Detect which cell encompasses the target text, then output its [x, y] center coordinate. 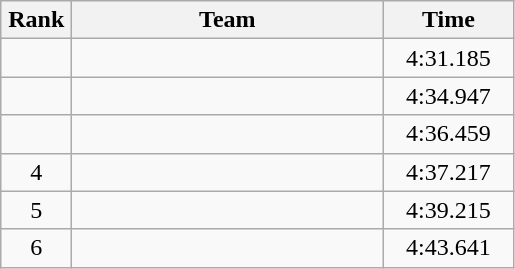
4:39.215 [448, 210]
4 [36, 172]
4:31.185 [448, 58]
Team [228, 20]
Rank [36, 20]
5 [36, 210]
4:37.217 [448, 172]
4:34.947 [448, 96]
4:36.459 [448, 134]
4:43.641 [448, 248]
6 [36, 248]
Time [448, 20]
